Pinpoint the cell where the given text exists, returning its [X, Y] midpoint coordinate. 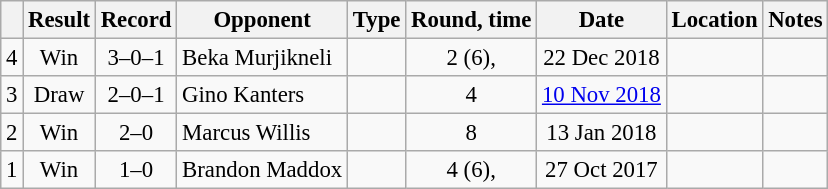
Type [376, 20]
1 [12, 170]
22 Dec 2018 [602, 58]
2 (6), [472, 58]
Opponent [262, 20]
Marcus Willis [262, 133]
Brandon Maddox [262, 170]
3–0–1 [136, 58]
2–0 [136, 133]
Notes [796, 20]
10 Nov 2018 [602, 95]
8 [472, 133]
13 Jan 2018 [602, 133]
Record [136, 20]
3 [12, 95]
27 Oct 2017 [602, 170]
Beka Murjikneli [262, 58]
Gino Kanters [262, 95]
Date [602, 20]
4 (6), [472, 170]
Location [714, 20]
2–0–1 [136, 95]
Draw [60, 95]
Result [60, 20]
Round, time [472, 20]
2 [12, 133]
1–0 [136, 170]
